From the cell containing the given text, extract its center point as (x, y) coordinate. 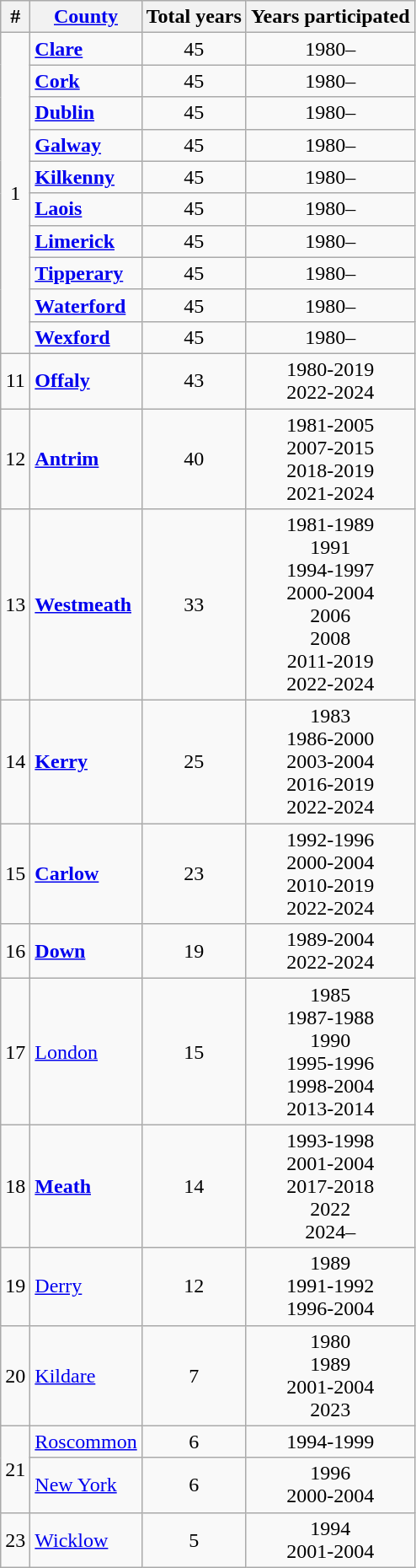
County (86, 17)
19962000-2004 (330, 1485)
17 (15, 1052)
19831986-20002003-20042016-20192022-2024 (330, 762)
Wexford (86, 337)
Kilkenny (86, 177)
Antrim (86, 459)
1981-20052007-20152018-20192021-2024 (330, 459)
33 (194, 605)
Roscommon (86, 1442)
19851987-198819901995-19961998-20042013-2014 (330, 1052)
Derry (86, 1286)
Laois (86, 209)
20 (15, 1376)
London (86, 1052)
13 (15, 605)
5 (194, 1539)
1993-19982001-20042017-201820222024– (330, 1186)
1992-19962000-20042010-20192022-2024 (330, 873)
198019892001-20042023 (330, 1376)
40 (194, 459)
Carlow (86, 873)
# (15, 17)
1980-20192022-2024 (330, 381)
Dublin (86, 113)
Limerick (86, 241)
19942001-2004 (330, 1539)
Westmeath (86, 605)
Total years (194, 17)
21 (15, 1469)
1 (15, 194)
Down (86, 951)
New York (86, 1485)
Meath (86, 1186)
25 (194, 762)
19891991-19921996-2004 (330, 1286)
Tipperary (86, 273)
1989-20042022-2024 (330, 951)
Wicklow (86, 1539)
11 (15, 381)
Kerry (86, 762)
7 (194, 1376)
Years participated (330, 17)
Galway (86, 145)
16 (15, 951)
43 (194, 381)
Cork (86, 81)
Waterford (86, 305)
Clare (86, 49)
1994-1999 (330, 1442)
1981-198919911994-19972000-2004200620082011-20192022-2024 (330, 605)
18 (15, 1186)
Offaly (86, 381)
Kildare (86, 1376)
